From the cell containing the given text, extract its center point as (X, Y) coordinate. 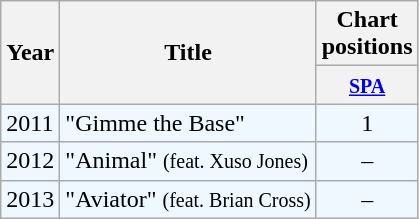
1 (367, 123)
SPA (367, 85)
"Animal" (feat. Xuso Jones) (188, 161)
2013 (30, 199)
Title (188, 52)
Chart positions (367, 34)
Year (30, 52)
"Gimme the Base" (188, 123)
2012 (30, 161)
2011 (30, 123)
"Aviator" (feat. Brian Cross) (188, 199)
